Search for the cell housing the specified text and yield its (X, Y) center coordinate. 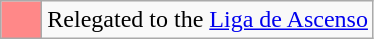
Relegated to the Liga de Ascenso (208, 20)
